Locate the cell with the specified text and output its [X, Y] center coordinate. 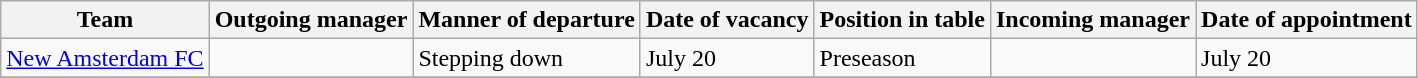
New Amsterdam FC [105, 58]
Date of vacancy [727, 20]
Preseason [902, 58]
Stepping down [526, 58]
Outgoing manager [311, 20]
Incoming manager [1092, 20]
Date of appointment [1307, 20]
Position in table [902, 20]
Manner of departure [526, 20]
Team [105, 20]
